Extract the [x, y] coordinate from the center of the cell holding the provided text.  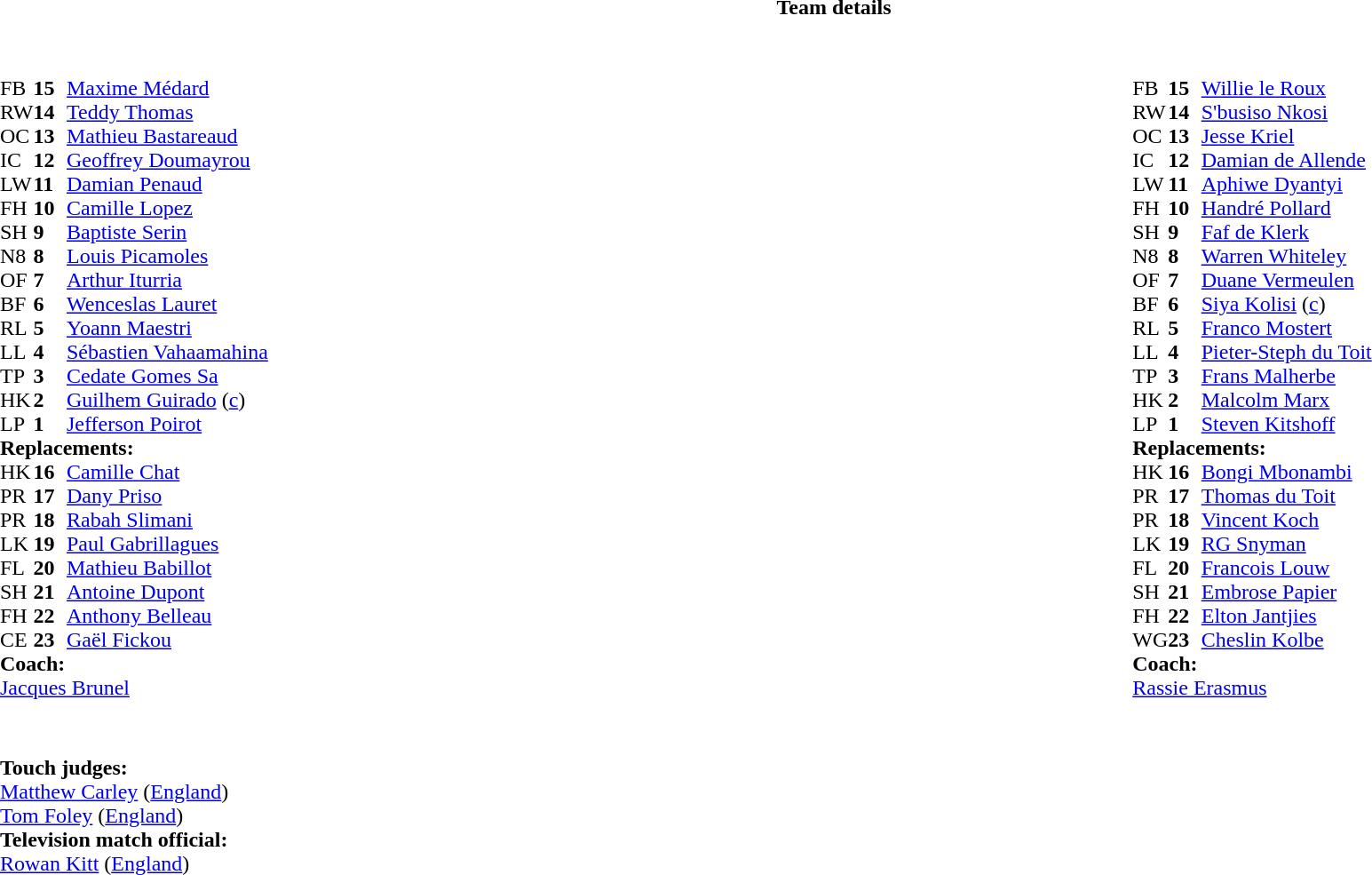
Arthur Iturria [167, 281]
RG Snyman [1287, 544]
Baptiste Serin [167, 233]
Gaël Fickou [167, 640]
Malcolm Marx [1287, 400]
Vincent Koch [1287, 521]
Mathieu Babillot [167, 569]
Sébastien Vahaamahina [167, 352]
Duane Vermeulen [1287, 281]
Jesse Kriel [1287, 137]
Embrose Papier [1287, 592]
Cheslin Kolbe [1287, 640]
Willie le Roux [1287, 89]
Jacques Brunel [134, 688]
Camille Lopez [167, 208]
Steven Kitshoff [1287, 425]
Franco Mostert [1287, 329]
Louis Picamoles [167, 256]
Rassie Erasmus [1252, 688]
Warren Whiteley [1287, 256]
Damian de Allende [1287, 160]
Rabah Slimani [167, 521]
S'busiso Nkosi [1287, 112]
Geoffrey Doumayrou [167, 160]
Teddy Thomas [167, 112]
Pieter-Steph du Toit [1287, 352]
Frans Malherbe [1287, 377]
Handré Pollard [1287, 208]
Aphiwe Dyantyi [1287, 185]
Jefferson Poirot [167, 425]
Siya Kolisi (c) [1287, 304]
Guilhem Guirado (c) [167, 400]
WG [1150, 640]
Wenceslas Lauret [167, 304]
Francois Louw [1287, 569]
Antoine Dupont [167, 592]
Maxime Médard [167, 89]
Yoann Maestri [167, 329]
Mathieu Bastareaud [167, 137]
Dany Priso [167, 496]
Faf de Klerk [1287, 233]
Paul Gabrillagues [167, 544]
Thomas du Toit [1287, 496]
Bongi Mbonambi [1287, 473]
Camille Chat [167, 473]
Elton Jantjies [1287, 616]
CE [17, 640]
Anthony Belleau [167, 616]
Damian Penaud [167, 185]
Cedate Gomes Sa [167, 377]
